Provide the [X, Y] coordinate of the cell's center where the given text is located.  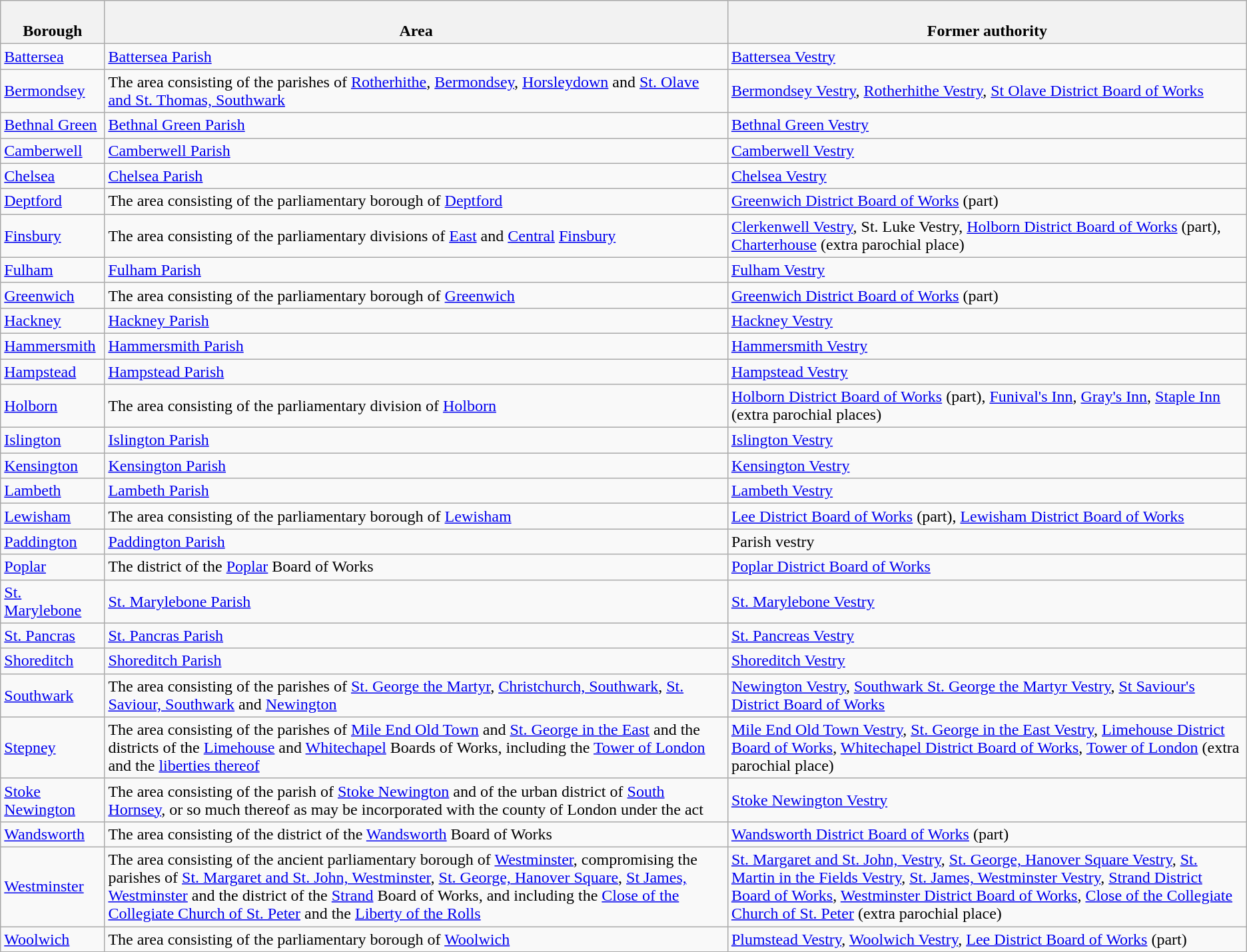
Bermondsey [53, 91]
Stepney [53, 747]
The area consisting of the district of the Wandsworth Board of Works [416, 834]
Poplar District Board of Works [987, 567]
St. Pancras Parish [416, 636]
Kensington Parish [416, 466]
Clerkenwell Vestry, St. Luke Vestry, Holborn District Board of Works (part), Charterhouse (extra parochial place) [987, 236]
Lewisham [53, 516]
Hampstead Vestry [987, 371]
Parish vestry [987, 542]
Fulham Vestry [987, 270]
St. Marylebone Vestry [987, 601]
The area consisting of the parliamentary divisions of East and Central Finsbury [416, 236]
The district of the Poplar Board of Works [416, 567]
Hammersmith Vestry [987, 346]
Hackney [53, 320]
The area consisting of the parliamentary borough of Greenwich [416, 295]
Hampstead [53, 371]
The area consisting of the parliamentary borough of Woolwich [416, 939]
Camberwell Parish [416, 151]
Greenwich [53, 295]
Bethnal Green Parish [416, 125]
Woolwich [53, 939]
Stoke Newington Vestry [987, 799]
Kensington [53, 466]
The area consisting of the parishes of St. George the Martyr, Christchurch, Southwark, St. Saviour, Southwark and Newington [416, 696]
Lee District Board of Works (part), Lewisham District Board of Works [987, 516]
Shoreditch Parish [416, 661]
Fulham [53, 270]
Stoke Newington [53, 799]
Poplar [53, 567]
Chelsea Parish [416, 176]
The area consisting of the parishes of Rotherhithe, Bermondsey, Horsleydown and St. Olave and St. Thomas, Southwark [416, 91]
Battersea [53, 57]
St. Pancreas Vestry [987, 636]
Camberwell Vestry [987, 151]
Hammersmith Parish [416, 346]
St. Marylebone [53, 601]
Islington [53, 440]
Lambeth Vestry [987, 491]
Newington Vestry, Southwark St. George the Martyr Vestry, St Saviour's District Board of Works [987, 696]
Holborn District Board of Works (part), Funival's Inn, Gray's Inn, Staple Inn (extra parochial places) [987, 406]
Bermondsey Vestry, Rotherhithe Vestry, St Olave District Board of Works [987, 91]
The area consisting of the parliamentary division of Holborn [416, 406]
Paddington [53, 542]
Camberwell [53, 151]
Bethnal Green Vestry [987, 125]
Islington Vestry [987, 440]
Hackney Vestry [987, 320]
Finsbury [53, 236]
St. Pancras [53, 636]
Shoreditch [53, 661]
The area consisting of the parliamentary borough of Lewisham [416, 516]
Holborn [53, 406]
Bethnal Green [53, 125]
St. Marylebone Parish [416, 601]
Chelsea [53, 176]
Plumstead Vestry, Woolwich Vestry, Lee District Board of Works (part) [987, 939]
Wandsworth District Board of Works (part) [987, 834]
Hammersmith [53, 346]
Former authority [987, 23]
Kensington Vestry [987, 466]
Paddington Parish [416, 542]
Lambeth [53, 491]
The area consisting of the parliamentary borough of Deptford [416, 201]
Fulham Parish [416, 270]
Southwark [53, 696]
Wandsworth [53, 834]
Islington Parish [416, 440]
Area [416, 23]
Hackney Parish [416, 320]
Borough [53, 23]
Battersea Parish [416, 57]
Deptford [53, 201]
Hampstead Parish [416, 371]
Lambeth Parish [416, 491]
Battersea Vestry [987, 57]
Shoreditch Vestry [987, 661]
Westminster [53, 886]
Chelsea Vestry [987, 176]
